Pinpoint the cell where the given text exists, returning its [X, Y] midpoint coordinate. 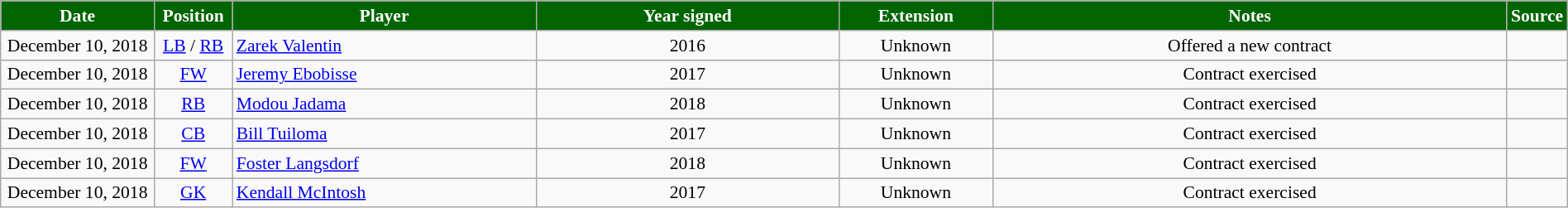
2016 [687, 46]
GK [193, 193]
Jeremy Ebobisse [384, 75]
Zarek Valentin [384, 46]
Extension [915, 16]
CB [193, 134]
Notes [1250, 16]
Source [1537, 16]
Foster Langsdorf [384, 163]
Bill Tuiloma [384, 134]
Offered a new contract [1250, 46]
Kendall McIntosh [384, 193]
LB / RB [193, 46]
Modou Jadama [384, 104]
Player [384, 16]
Position [193, 16]
RB [193, 104]
Year signed [687, 16]
Date [78, 16]
